Output the (X, Y) coordinate of the center of the cell containing the given text.  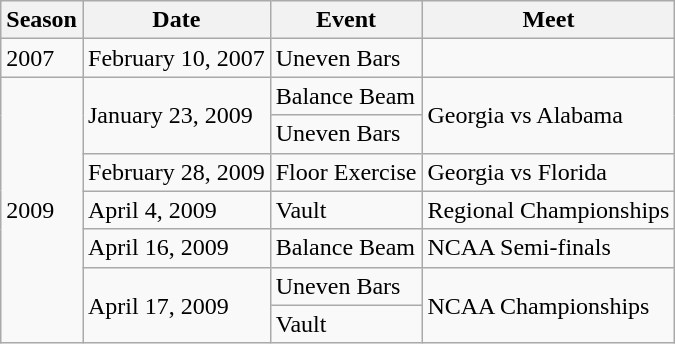
January 23, 2009 (176, 115)
NCAA Championships (548, 305)
2007 (42, 58)
Season (42, 20)
2009 (42, 210)
April 4, 2009 (176, 210)
Regional Championships (548, 210)
Meet (548, 20)
Georgia vs Florida (548, 172)
February 10, 2007 (176, 58)
NCAA Semi-finals (548, 248)
Floor Exercise (346, 172)
Event (346, 20)
Georgia vs Alabama (548, 115)
February 28, 2009 (176, 172)
April 17, 2009 (176, 305)
April 16, 2009 (176, 248)
Date (176, 20)
